From the cell containing the given text, extract its center point as [x, y] coordinate. 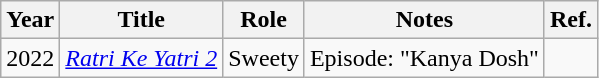
Ratri Ke Yatri 2 [142, 58]
2022 [30, 58]
Year [30, 20]
Sweety [264, 58]
Title [142, 20]
Ref. [570, 20]
Role [264, 20]
Episode: "Kanya Dosh" [424, 58]
Notes [424, 20]
